Find where the given text appears and provide that cell's center as (X, Y) coordinate. 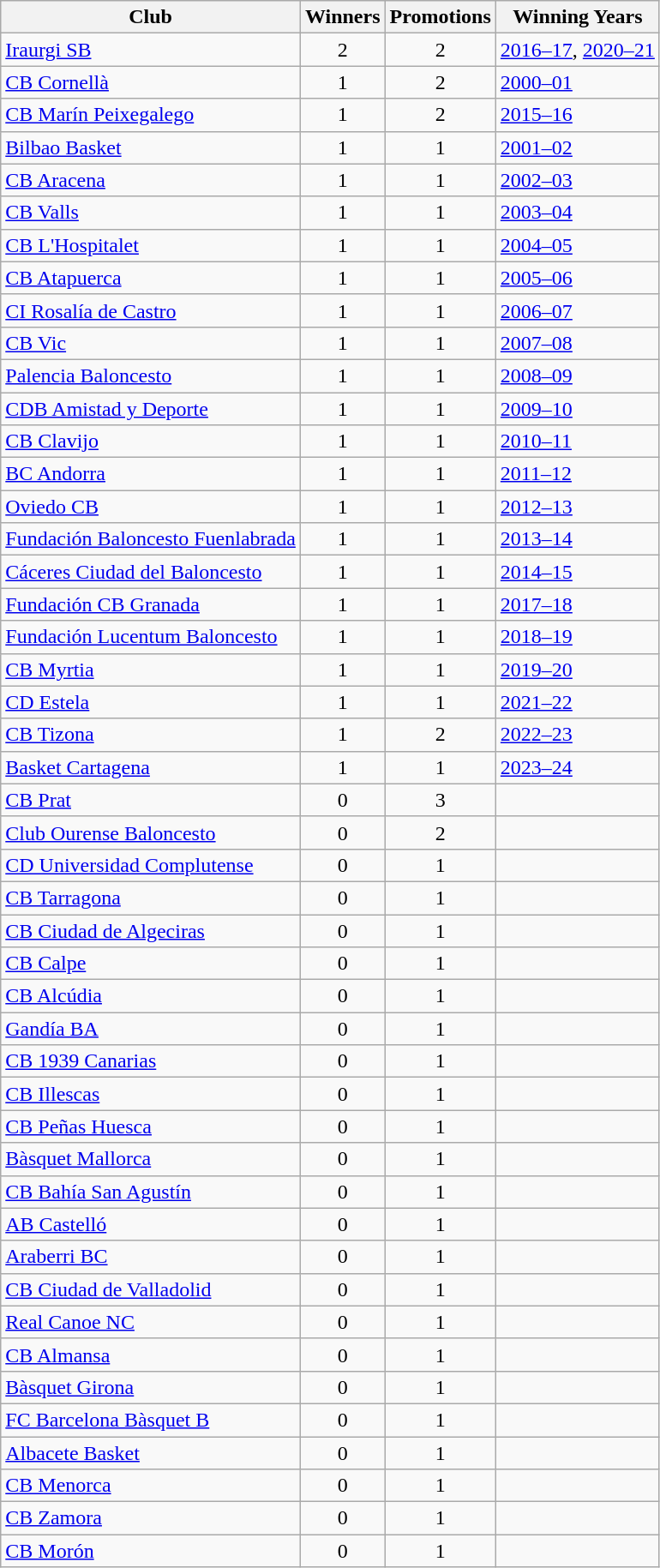
CB Marín Peixegalego (151, 115)
Bilbao Basket (151, 147)
2012–13 (578, 507)
CB Atapuerca (151, 278)
Gandía BA (151, 1029)
2014–15 (578, 572)
2019–20 (578, 670)
Real Canoe NC (151, 1322)
2002–03 (578, 180)
CB Tarragona (151, 898)
CB Zamora (151, 1518)
Bàsquet Girona (151, 1387)
2013–14 (578, 539)
2004–05 (578, 245)
Fundación Baloncesto Fuenlabrada (151, 539)
2010–11 (578, 442)
CB Almansa (151, 1355)
BC Andorra (151, 474)
Promotions (441, 17)
2009–10 (578, 409)
Fundación CB Granada (151, 604)
CB Ciudad de Valladolid (151, 1289)
2006–07 (578, 310)
CB Illescas (151, 1094)
CB Cornellà (151, 82)
2003–04 (578, 213)
CB Clavijo (151, 442)
CD Universidad Complutense (151, 865)
3 (441, 800)
Bàsquet Mallorca (151, 1159)
FC Barcelona Bàsquet B (151, 1420)
CDB Amistad y Deporte (151, 409)
2007–08 (578, 343)
Winners (343, 17)
CB Menorca (151, 1486)
CB Calpe (151, 964)
Fundación Lucentum Baloncesto (151, 637)
CB Peñas Huesca (151, 1126)
CD Estela (151, 702)
CB Alcúdia (151, 996)
Basket Cartagena (151, 767)
CI Rosalía de Castro (151, 310)
CB Prat (151, 800)
CB 1939 Canarias (151, 1061)
Club Ourense Baloncesto (151, 832)
CB Ciudad de Algeciras (151, 930)
2015–16 (578, 115)
Albacete Basket (151, 1453)
Oviedo CB (151, 507)
CB Aracena (151, 180)
2016–17, 2020–21 (578, 50)
2021–22 (578, 702)
2008–09 (578, 375)
Palencia Baloncesto (151, 375)
2001–02 (578, 147)
Araberri BC (151, 1257)
CB Morón (151, 1551)
CB L'Hospitalet (151, 245)
CB Tizona (151, 735)
CB Bahía San Agustín (151, 1192)
CB Valls (151, 213)
2000–01 (578, 82)
2011–12 (578, 474)
2022–23 (578, 735)
CB Vic (151, 343)
Iraurgi SB (151, 50)
AB Castelló (151, 1224)
2023–24 (578, 767)
2017–18 (578, 604)
Winning Years (578, 17)
Club (151, 17)
Cáceres Ciudad del Baloncesto (151, 572)
2005–06 (578, 278)
2018–19 (578, 637)
CB Myrtia (151, 670)
